Determine the (X, Y) coordinate at the center of the cell enclosing the given text.  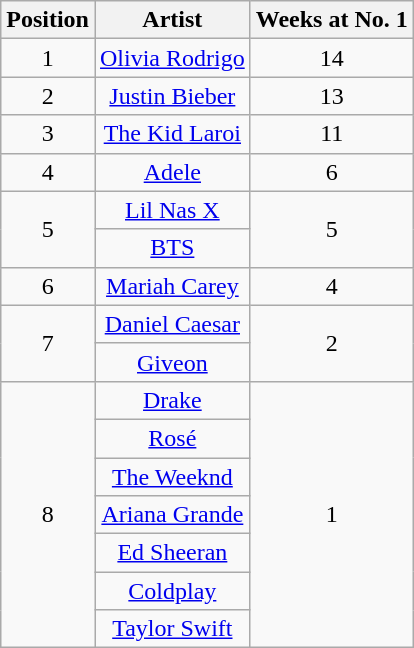
The Weeknd (172, 477)
Position (48, 20)
Mariah Carey (172, 286)
The Kid Laroi (172, 134)
Lil Nas X (172, 210)
Justin Bieber (172, 96)
Rosé (172, 438)
Adele (172, 172)
Ariana Grande (172, 515)
Ed Sheeran (172, 553)
14 (332, 58)
8 (48, 514)
13 (332, 96)
Daniel Caesar (172, 324)
Artist (172, 20)
3 (48, 134)
Olivia Rodrigo (172, 58)
Taylor Swift (172, 629)
Drake (172, 400)
Weeks at No. 1 (332, 20)
Giveon (172, 362)
7 (48, 343)
Coldplay (172, 591)
BTS (172, 248)
11 (332, 134)
